Output the [X, Y] coordinate of the center of the cell containing the given text.  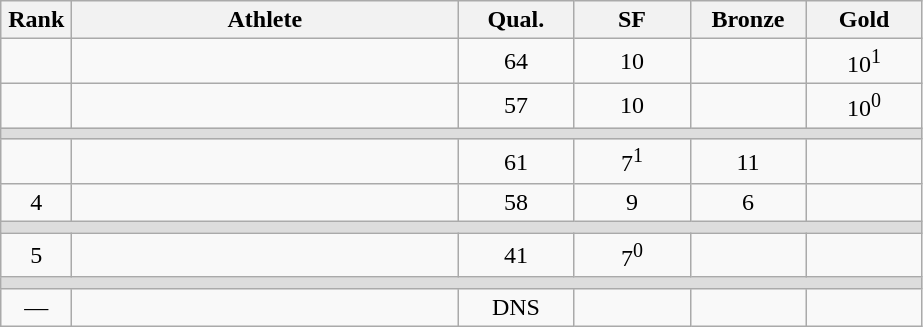
9 [632, 203]
71 [632, 162]
Rank [36, 20]
58 [516, 203]
101 [864, 62]
70 [632, 256]
41 [516, 256]
100 [864, 106]
11 [748, 162]
Qual. [516, 20]
57 [516, 106]
4 [36, 203]
5 [36, 256]
DNS [516, 307]
Athlete [265, 20]
64 [516, 62]
61 [516, 162]
SF [632, 20]
— [36, 307]
6 [748, 203]
Bronze [748, 20]
Gold [864, 20]
